Capture the cell that displays the provided text and extract its [x, y] central coordinate. 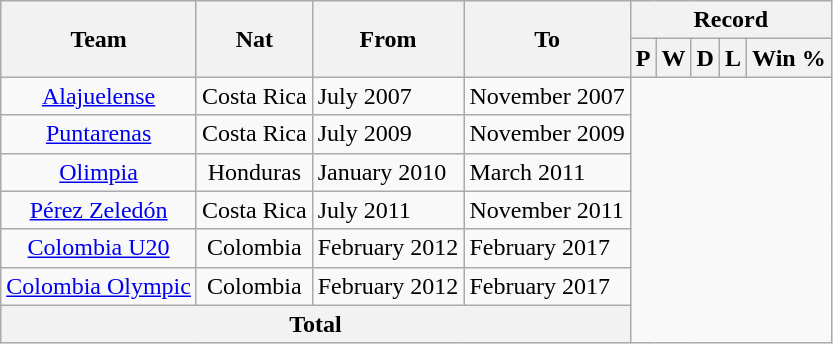
Team [99, 39]
Alajuelense [99, 96]
Win % [790, 58]
July 2007 [388, 96]
From [388, 39]
March 2011 [547, 172]
Nat [254, 39]
L [732, 58]
November 2011 [547, 210]
Puntarenas [99, 134]
Honduras [254, 172]
July 2011 [388, 210]
W [674, 58]
November 2009 [547, 134]
Colombia Olympic [99, 286]
Olimpia [99, 172]
November 2007 [547, 96]
Colombia U20 [99, 248]
Record [730, 20]
P [643, 58]
Total [316, 324]
January 2010 [388, 172]
To [547, 39]
July 2009 [388, 134]
Pérez Zeledón [99, 210]
D [705, 58]
